Output the (x, y) coordinate of the center of the cell containing the given text.  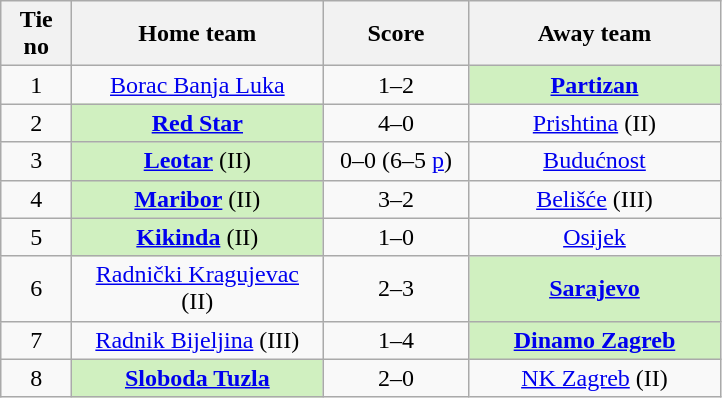
3 (36, 161)
Radnički Kragujevac (II) (198, 288)
4–0 (396, 123)
Red Star (198, 123)
Budućnost (594, 161)
Tie no (36, 34)
2–0 (396, 378)
2 (36, 123)
Borac Banja Luka (198, 85)
0–0 (6–5 p) (396, 161)
1–4 (396, 340)
Dinamo Zagreb (594, 340)
Maribor (II) (198, 199)
3–2 (396, 199)
Osijek (594, 237)
Leotar (II) (198, 161)
Partizan (594, 85)
5 (36, 237)
Score (396, 34)
1–2 (396, 85)
1 (36, 85)
Radnik Bijeljina (III) (198, 340)
1–0 (396, 237)
8 (36, 378)
2–3 (396, 288)
4 (36, 199)
7 (36, 340)
NK Zagreb (II) (594, 378)
Sarajevo (594, 288)
6 (36, 288)
Prishtina (II) (594, 123)
Home team (198, 34)
Kikinda (II) (198, 237)
Away team (594, 34)
Sloboda Tuzla (198, 378)
Belišće (III) (594, 199)
